Capture the cell that displays the provided text and extract its (x, y) central coordinate. 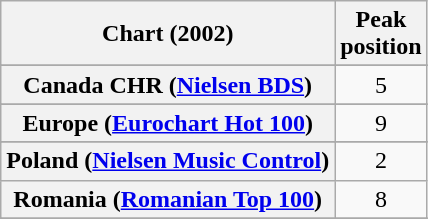
Canada CHR (Nielsen BDS) (168, 85)
2 (381, 161)
Chart (2002) (168, 34)
5 (381, 85)
Europe (Eurochart Hot 100) (168, 123)
8 (381, 199)
Romania (Romanian Top 100) (168, 199)
Peakposition (381, 34)
Poland (Nielsen Music Control) (168, 161)
9 (381, 123)
